Identify which cell holds the provided text, then report its [x, y] central coordinate. 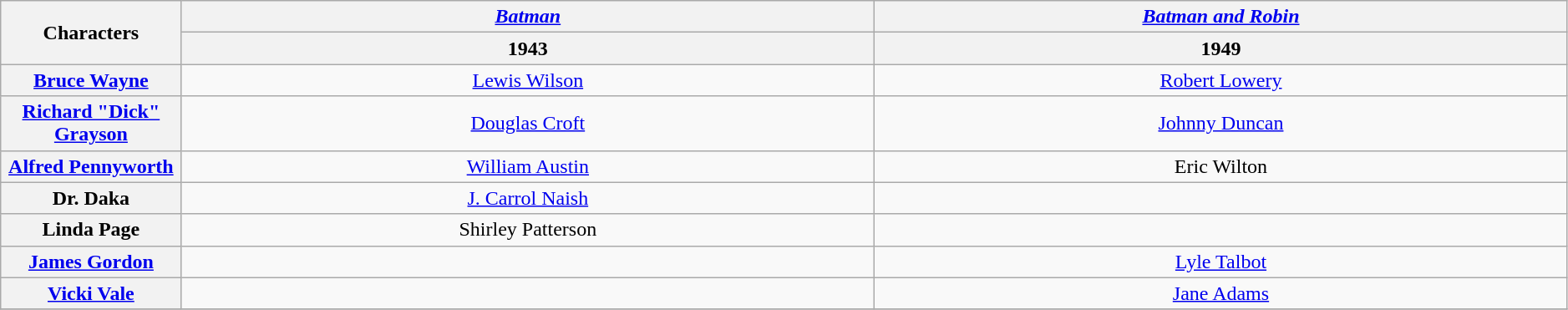
Characters [91, 33]
Batman [528, 17]
Dr. Daka [91, 198]
Shirley Patterson [528, 230]
Johnny Duncan [1221, 124]
Douglas Croft [528, 124]
Batman and Robin [1221, 17]
Robert Lowery [1221, 80]
Alfred Pennyworth [91, 166]
1949 [1221, 48]
Lewis Wilson [528, 80]
Vicki Vale [91, 293]
Jane Adams [1221, 293]
J. Carrol Naish [528, 198]
Lyle Talbot [1221, 262]
Bruce Wayne [91, 80]
William Austin [528, 166]
Richard "Dick" Grayson [91, 124]
James Gordon [91, 262]
1943 [528, 48]
Linda Page [91, 230]
Eric Wilton [1221, 166]
